Locate the cell with the specified text and output its (x, y) center coordinate. 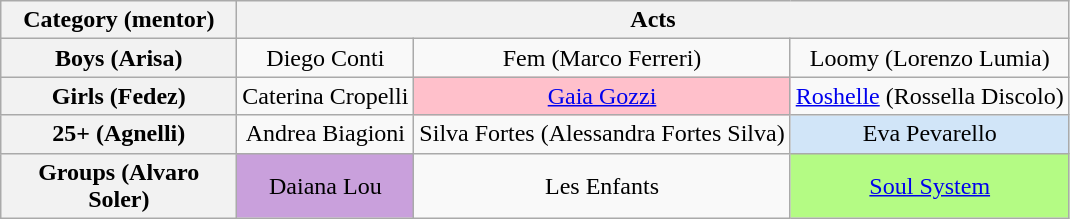
25+ (Agnelli) (119, 134)
Roshelle (Rossella Discolo) (930, 96)
Caterina Cropelli (326, 96)
Groups (Alvaro Soler) (119, 186)
Eva Pevarello (930, 134)
Acts (653, 20)
Andrea Biagioni (326, 134)
Silva Fortes (Alessandra Fortes Silva) (602, 134)
Gaia Gozzi (602, 96)
Diego Conti (326, 58)
Les Enfants (602, 186)
Girls (Fedez) (119, 96)
Soul System (930, 186)
Boys (Arisa) (119, 58)
Category (mentor) (119, 20)
Daiana Lou (326, 186)
Fem (Marco Ferreri) (602, 58)
Loomy (Lorenzo Lumia) (930, 58)
